Scan for the cell matching the given text and deliver its [x, y] coordinate at center. 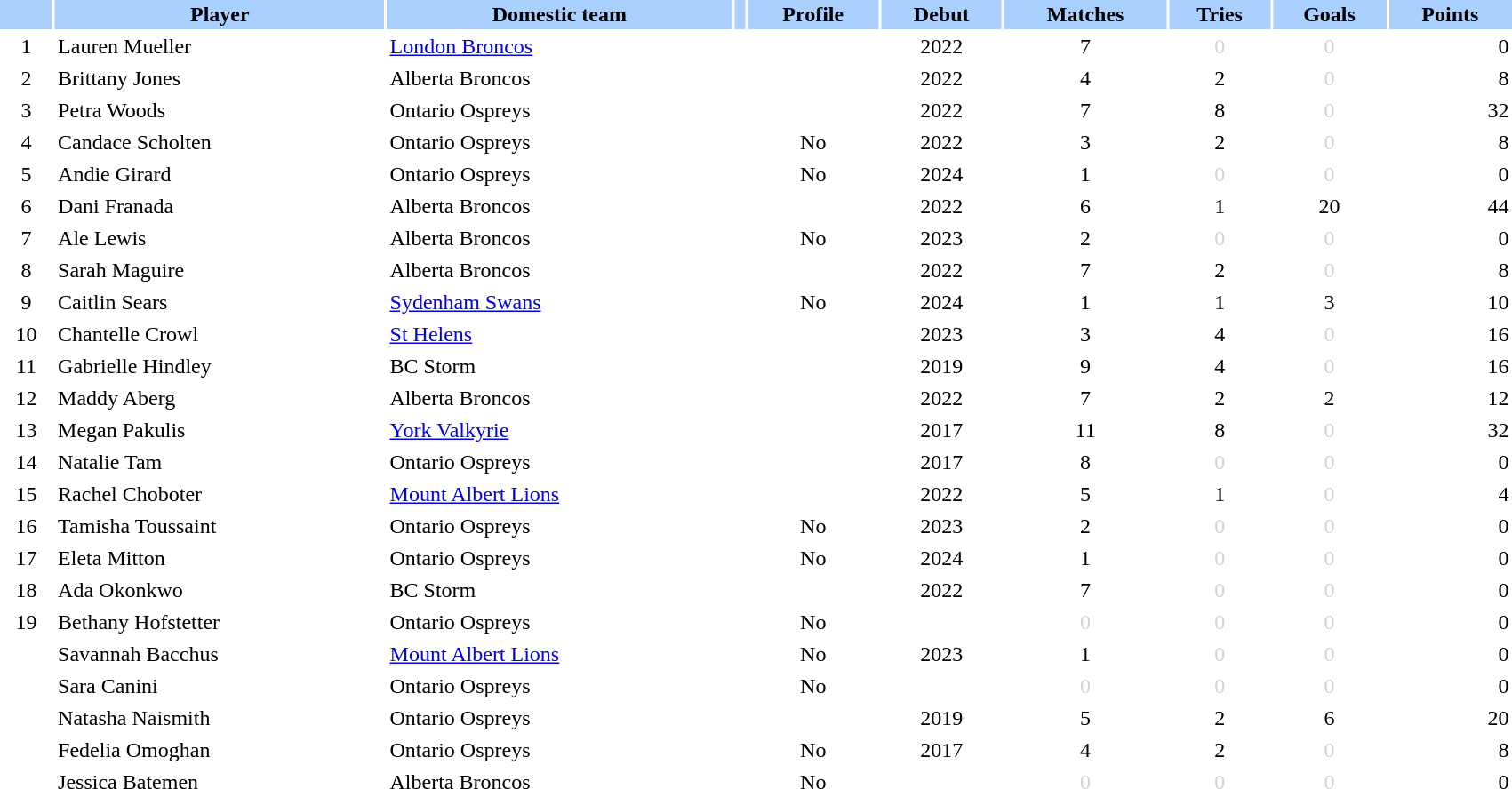
Tamisha Toussaint [220, 526]
Andie Girard [220, 174]
Natalie Tam [220, 462]
Natasha Naismith [220, 718]
London Broncos [560, 46]
Player [220, 14]
13 [27, 430]
14 [27, 462]
Candace Scholten [220, 142]
Bethany Hofstetter [220, 622]
Points [1450, 14]
Chantelle Crowl [220, 334]
Megan Pakulis [220, 430]
Sara Canini [220, 686]
Debut [942, 14]
Maddy Aberg [220, 398]
Lauren Mueller [220, 46]
18 [27, 590]
Brittany Jones [220, 78]
Sarah Maguire [220, 270]
Dani Franada [220, 206]
Caitlin Sears [220, 302]
Goals [1330, 14]
Fedelia Omoghan [220, 750]
Matches [1086, 14]
Domestic team [560, 14]
Eleta Mitton [220, 558]
Profile [813, 14]
Ale Lewis [220, 238]
Tries [1220, 14]
Sydenham Swans [560, 302]
Ada Okonkwo [220, 590]
15 [27, 494]
19 [27, 622]
44 [1450, 206]
Petra Woods [220, 110]
Savannah Bacchus [220, 654]
Gabrielle Hindley [220, 366]
St Helens [560, 334]
York Valkyrie [560, 430]
17 [27, 558]
Rachel Choboter [220, 494]
